Provide the [x, y] coordinate of the cell's center where the given text is located.  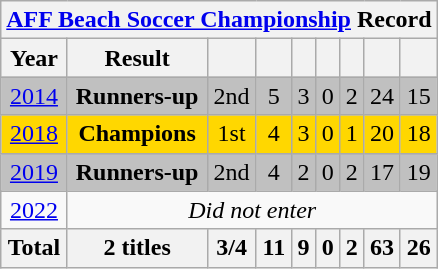
1st [232, 134]
Did not enter [252, 210]
1 [352, 134]
2 titles [137, 248]
Champions [137, 134]
2018 [34, 134]
20 [382, 134]
Year [34, 58]
Total [34, 248]
2022 [34, 210]
AFF Beach Soccer Championship Record [219, 20]
63 [382, 248]
19 [418, 172]
3/4 [232, 248]
Result [137, 58]
15 [418, 96]
24 [382, 96]
11 [274, 248]
9 [303, 248]
2019 [34, 172]
2014 [34, 96]
26 [418, 248]
5 [274, 96]
18 [418, 134]
17 [382, 172]
